Extract the (X, Y) coordinate from the center of the cell holding the provided text.  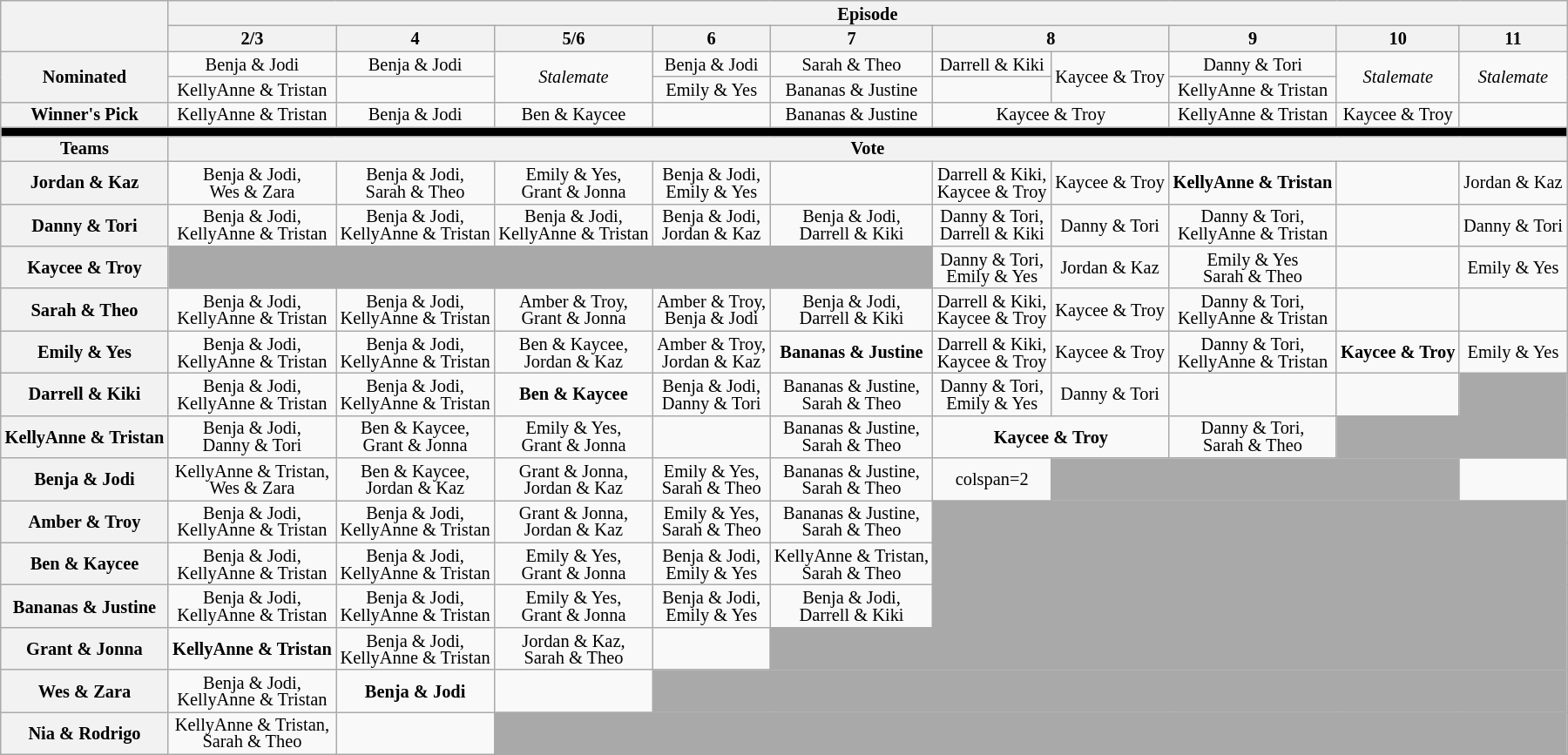
Nia & Rodrigo (84, 733)
Amber & Troy (84, 521)
2/3 (252, 38)
Nominated (84, 77)
Benja & Jodi, Jordan & Kaz (711, 225)
Jordan & Kaz, Sarah & Theo (573, 648)
Benja & Jodi, Sarah & Theo (416, 183)
Benja & Jodi, Wes & Zara (252, 183)
Ben & Kaycee, Grant & Jonna (416, 437)
Amber & Troy, Jordan & Kaz (711, 352)
10 (1397, 38)
Emily & Yes Sarah & Theo (1253, 266)
Wes & Zara (84, 691)
9 (1253, 38)
colspan=2 (991, 479)
Danny & Tori, Darrell & Kiki (991, 225)
6 (711, 38)
11 (1512, 38)
Vote (868, 148)
Winner's Pick (84, 115)
7 (852, 38)
Episode (868, 12)
Amber & Troy, Benja & Jodi (711, 310)
4 (416, 38)
Danny & Tori, Sarah & Theo (1253, 437)
Grant & Jonna (84, 648)
8 (1051, 38)
5/6 (573, 38)
Amber & Troy, Grant & Jonna (573, 310)
Teams (84, 148)
KellyAnne & Tristan, Wes & Zara (252, 479)
